Search for the cell housing the specified text and yield its (X, Y) center coordinate. 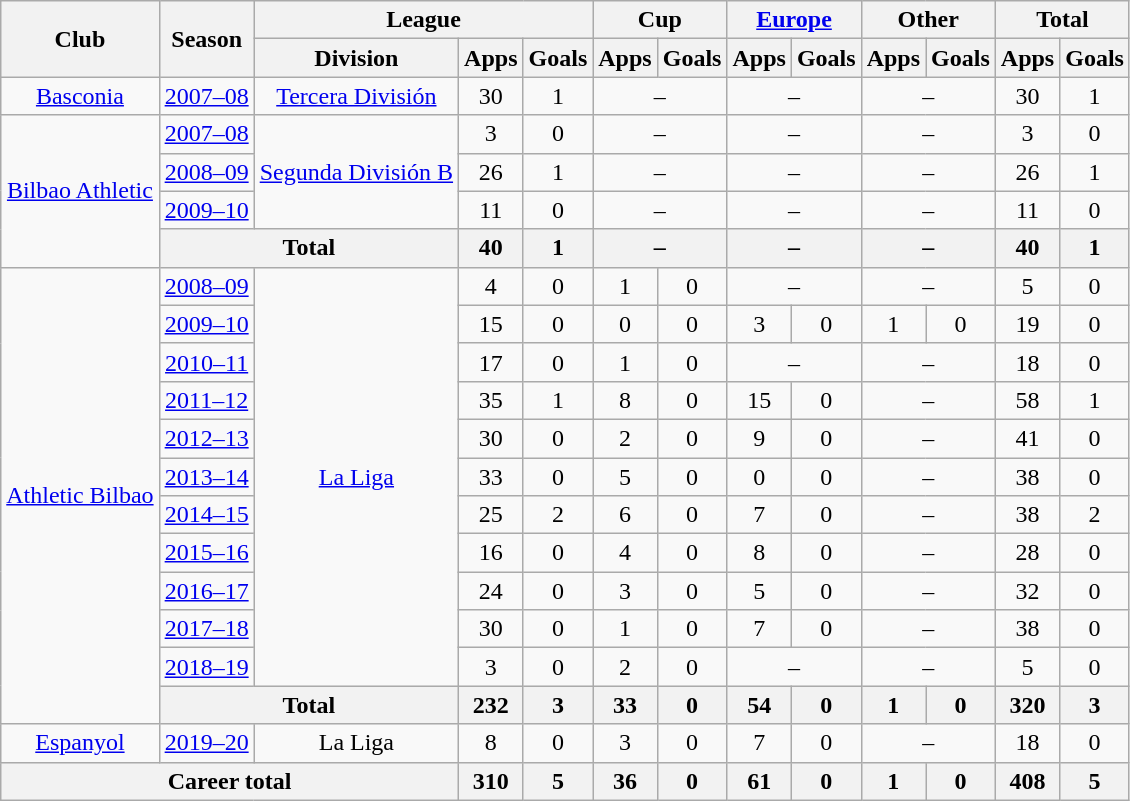
32 (1027, 591)
Cup (660, 20)
28 (1027, 553)
2014–15 (206, 515)
54 (759, 705)
61 (759, 781)
2013–14 (206, 477)
Club (80, 39)
310 (491, 781)
Europe (794, 20)
2011–12 (206, 400)
2012–13 (206, 438)
35 (491, 400)
Division (356, 58)
League (424, 20)
16 (491, 553)
41 (1027, 438)
Basconia (80, 96)
17 (491, 362)
24 (491, 591)
232 (491, 705)
25 (491, 515)
Athletic Bilbao (80, 496)
Season (206, 39)
Bilbao Athletic (80, 191)
9 (759, 438)
58 (1027, 400)
2016–17 (206, 591)
408 (1027, 781)
320 (1027, 705)
Segunda División B (356, 172)
19 (1027, 324)
2018–19 (206, 667)
2015–16 (206, 553)
Espanyol (80, 743)
Tercera División (356, 96)
Other (928, 20)
36 (625, 781)
2017–18 (206, 629)
2019–20 (206, 743)
6 (625, 515)
Career total (230, 781)
2010–11 (206, 362)
